Return the (x, y) coordinate for the center point of the cell that contains the specified text.  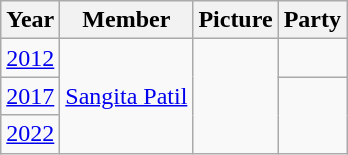
2022 (30, 134)
Party (312, 20)
Member (126, 20)
Sangita Patil (126, 96)
Year (30, 20)
Picture (236, 20)
2012 (30, 58)
2017 (30, 96)
